Locate the cell with the specified text and output its [x, y] center coordinate. 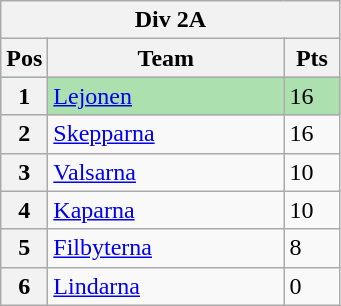
8 [312, 248]
Lindarna [166, 286]
Div 2A [170, 20]
0 [312, 286]
Pos [24, 58]
1 [24, 96]
Skepparna [166, 134]
Lejonen [166, 96]
Team [166, 58]
3 [24, 172]
Filbyterna [166, 248]
2 [24, 134]
5 [24, 248]
Valsarna [166, 172]
4 [24, 210]
Kaparna [166, 210]
Pts [312, 58]
6 [24, 286]
